Scan for the cell matching the given text and deliver its [x, y] coordinate at center. 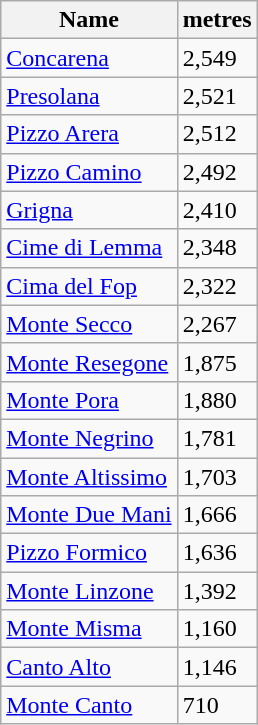
Pizzo Camino [89, 172]
1,636 [217, 553]
Monte Pora [89, 400]
Concarena [89, 58]
Monte Canto [89, 705]
2,492 [217, 172]
2,521 [217, 96]
Cima del Fop [89, 286]
Monte Misma [89, 629]
2,549 [217, 58]
2,410 [217, 210]
2,348 [217, 248]
Monte Altissimo [89, 477]
Name [89, 20]
Pizzo Formico [89, 553]
Monte Secco [89, 324]
2,322 [217, 286]
Cime di Lemma [89, 248]
710 [217, 705]
Monte Negrino [89, 438]
1,875 [217, 362]
Presolana [89, 96]
1,392 [217, 591]
Canto Alto [89, 667]
Grigna [89, 210]
Monte Linzone [89, 591]
1,880 [217, 400]
1,781 [217, 438]
metres [217, 20]
Pizzo Arera [89, 134]
1,160 [217, 629]
1,666 [217, 515]
2,512 [217, 134]
1,146 [217, 667]
2,267 [217, 324]
Monte Resegone [89, 362]
1,703 [217, 477]
Monte Due Mani [89, 515]
